Provide the [x, y] coordinate of the cell's center where the given text is located.  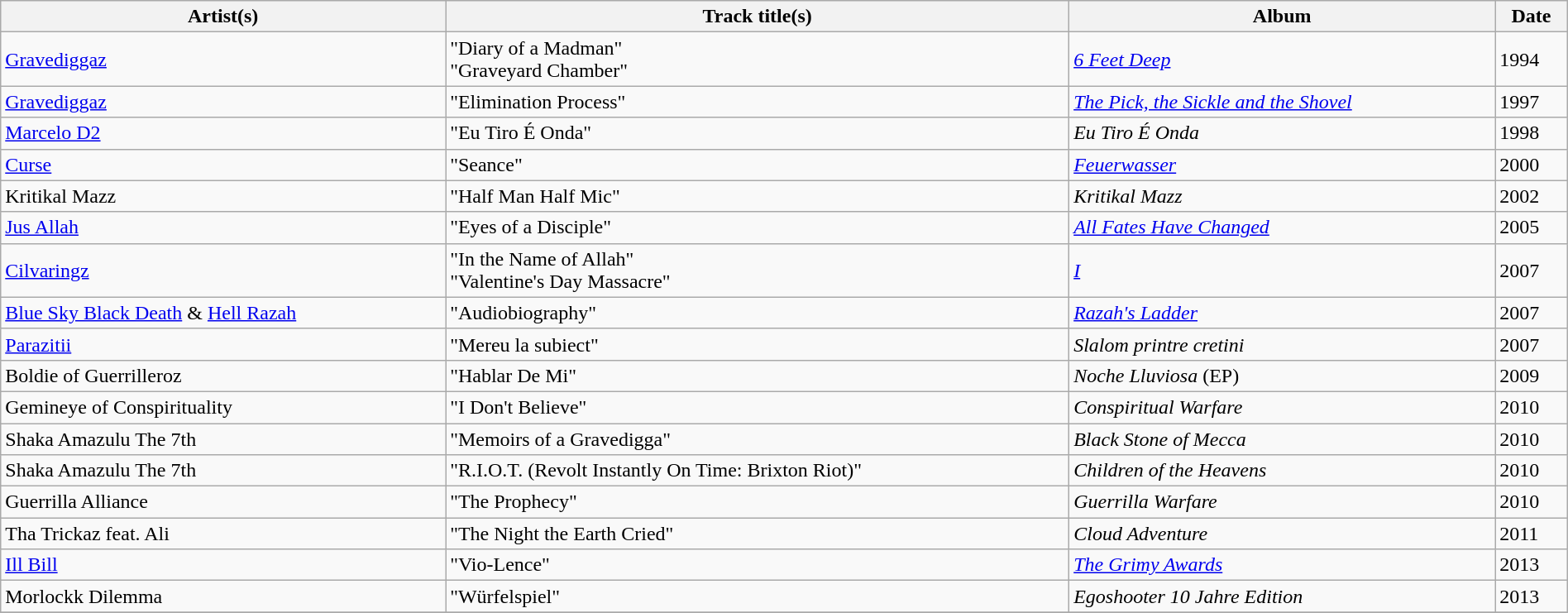
Jus Allah [223, 227]
The Pick, the Sickle and the Shovel [1282, 102]
The Grimy Awards [1282, 565]
"Diary of a Madman""Graveyard Chamber" [758, 60]
"Vio-Lence" [758, 565]
2005 [1532, 227]
Slalom printre cretini [1282, 344]
Guerrilla Alliance [223, 502]
"Eyes of a Disciple" [758, 227]
"The Prophecy" [758, 502]
"Würfelspiel" [758, 596]
"Mereu la subiect" [758, 344]
Cilvaringz [223, 270]
"Half Man Half Mic" [758, 196]
Conspiritual Warfare [1282, 407]
"Hablar De Mi" [758, 376]
Artist(s) [223, 17]
Tha Trickaz feat. Ali [223, 534]
Marcelo D2 [223, 133]
"R.I.O.T. (Revolt Instantly On Time: Brixton Riot)" [758, 471]
Curse [223, 165]
6 Feet Deep [1282, 60]
"The Night the Earth Cried" [758, 534]
"Audiobiography" [758, 313]
2000 [1532, 165]
"Memoirs of a Gravedigga" [758, 439]
1994 [1532, 60]
Boldie of Guerrilleroz [223, 376]
Parazitii [223, 344]
1997 [1532, 102]
All Fates Have Changed [1282, 227]
Razah's Ladder [1282, 313]
"Elimination Process" [758, 102]
"Seance" [758, 165]
Egoshooter 10 Jahre Edition [1282, 596]
Feuerwasser [1282, 165]
"In the Name of Allah""Valentine's Day Massacre" [758, 270]
Date [1532, 17]
Ill Bill [223, 565]
Morlockk Dilemma [223, 596]
Track title(s) [758, 17]
I [1282, 270]
Noche Lluviosa (EP) [1282, 376]
Blue Sky Black Death & Hell Razah [223, 313]
1998 [1532, 133]
"Eu Tiro É Onda" [758, 133]
2002 [1532, 196]
Black Stone of Mecca [1282, 439]
Cloud Adventure [1282, 534]
Album [1282, 17]
Gemineye of Conspirituality [223, 407]
2009 [1532, 376]
"I Don't Believe" [758, 407]
Eu Tiro É Onda [1282, 133]
Children of the Heavens [1282, 471]
2011 [1532, 534]
Guerrilla Warfare [1282, 502]
